Pinpoint the cell where the given text exists, returning its [X, Y] midpoint coordinate. 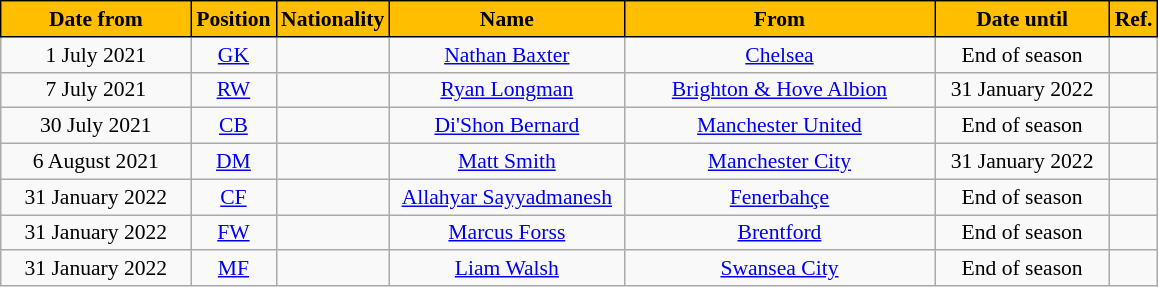
30 July 2021 [96, 126]
Fenerbahçe [779, 197]
Manchester United [779, 126]
CF [234, 197]
Chelsea [779, 55]
Date from [96, 19]
From [779, 19]
Matt Smith [506, 162]
6 August 2021 [96, 162]
Liam Walsh [506, 269]
Date until [1022, 19]
RW [234, 90]
Swansea City [779, 269]
7 July 2021 [96, 90]
Ryan Longman [506, 90]
Nathan Baxter [506, 55]
CB [234, 126]
Name [506, 19]
Nationality [332, 19]
Position [234, 19]
DM [234, 162]
Brentford [779, 233]
FW [234, 233]
1 July 2021 [96, 55]
Manchester City [779, 162]
GK [234, 55]
Ref. [1134, 19]
Di'Shon Bernard [506, 126]
MF [234, 269]
Allahyar Sayyadmanesh [506, 197]
Marcus Forss [506, 233]
Brighton & Hove Albion [779, 90]
